Return the [X, Y] coordinate for the center point of the cell that contains the specified text.  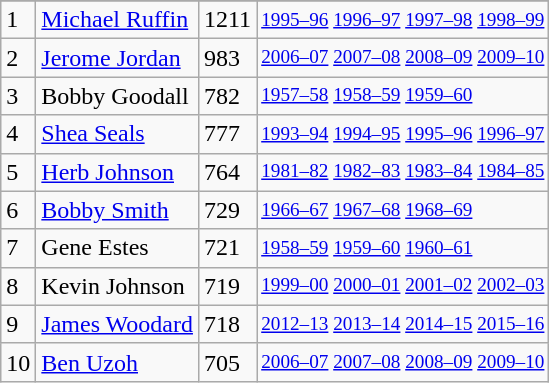
Gene Estes [118, 248]
1981–82 1982–83 1983–84 1984–85 [403, 172]
Bobby Smith [118, 210]
Kevin Johnson [118, 286]
1957–58 1958–59 1959–60 [403, 96]
1999–00 2000–01 2001–02 2002–03 [403, 286]
Ben Uzoh [118, 362]
719 [227, 286]
Bobby Goodall [118, 96]
10 [18, 362]
James Woodard [118, 324]
Herb Johnson [118, 172]
Shea Seals [118, 134]
4 [18, 134]
Jerome Jordan [118, 58]
9 [18, 324]
2012–13 2013–14 2014–15 2015–16 [403, 324]
1958–59 1959–60 1960–61 [403, 248]
983 [227, 58]
705 [227, 362]
777 [227, 134]
3 [18, 96]
5 [18, 172]
1995–96 1996–97 1997–98 1998–99 [403, 20]
1993–94 1994–95 1995–96 1996–97 [403, 134]
729 [227, 210]
721 [227, 248]
1 [18, 20]
7 [18, 248]
Michael Ruffin [118, 20]
6 [18, 210]
718 [227, 324]
1966–67 1967–68 1968–69 [403, 210]
8 [18, 286]
764 [227, 172]
1211 [227, 20]
782 [227, 96]
2 [18, 58]
